Output the (x, y) coordinate of the center of the cell containing the given text.  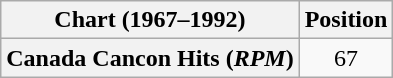
Chart (1967–1992) (150, 20)
Position (346, 20)
Canada Cancon Hits (RPM) (150, 58)
67 (346, 58)
